Capture the cell that displays the provided text and extract its (x, y) central coordinate. 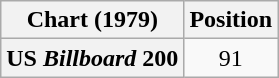
Chart (1979) (92, 20)
91 (231, 58)
Position (231, 20)
US Billboard 200 (92, 58)
